Capture the cell that displays the provided text and extract its [x, y] central coordinate. 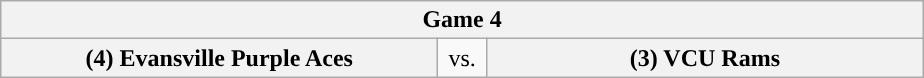
Game 4 [462, 20]
(4) Evansville Purple Aces [220, 58]
(3) VCU Rams [704, 58]
vs. [462, 58]
